Identify which cell holds the provided text, then report its (X, Y) central coordinate. 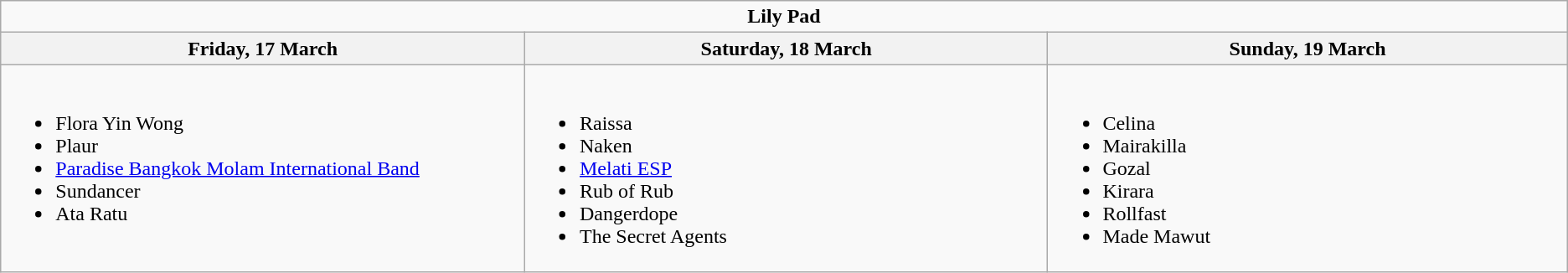
Sunday, 19 March (1308, 49)
Lily Pad (784, 17)
Flora Yin WongPlaurParadise Bangkok Molam International BandSundancerAta Ratu (263, 168)
CelinaMairakillaGozalKiraraRollfastMade Mawut (1308, 168)
Friday, 17 March (263, 49)
RaissaNakenMelati ESPRub of RubDangerdopeThe Secret Agents (786, 168)
Saturday, 18 March (786, 49)
